For the text-containing cell, return its midpoint in (x, y) coordinate format. 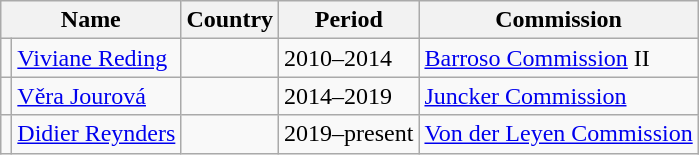
Barroso Commission II (558, 58)
2010–2014 (349, 58)
Viviane Reding (96, 58)
Period (349, 20)
Juncker Commission (558, 96)
2014–2019 (349, 96)
Věra Jourová (96, 96)
Country (230, 20)
Name (91, 20)
Commission (558, 20)
Von der Leyen Commission (558, 134)
2019–present (349, 134)
Didier Reynders (96, 134)
